Locate the cell with the specified text and output its (X, Y) center coordinate. 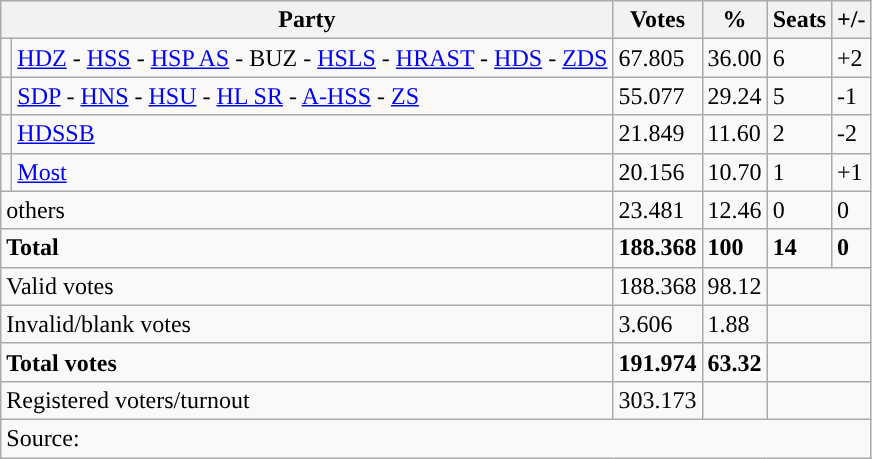
Total votes (307, 362)
21.849 (658, 134)
+2 (852, 58)
2 (799, 134)
1 (799, 172)
6 (799, 58)
98.12 (734, 286)
-1 (852, 96)
20.156 (658, 172)
63.32 (734, 362)
14 (799, 248)
HDSSB (312, 134)
Total (307, 248)
Source: (436, 438)
-2 (852, 134)
Most (312, 172)
Votes (658, 20)
Registered voters/turnout (307, 400)
12.46 (734, 210)
55.077 (658, 96)
+/- (852, 20)
23.481 (658, 210)
36.00 (734, 58)
Invalid/blank votes (307, 324)
3.606 (658, 324)
67.805 (658, 58)
+1 (852, 172)
100 (734, 248)
HDZ - HSS - HSP AS - BUZ - HSLS - HRAST - HDS - ZDS (312, 58)
others (307, 210)
Party (307, 20)
10.70 (734, 172)
29.24 (734, 96)
303.173 (658, 400)
% (734, 20)
5 (799, 96)
11.60 (734, 134)
Valid votes (307, 286)
SDP - HNS - HSU - HL SR - A-HSS - ZS (312, 96)
191.974 (658, 362)
Seats (799, 20)
1.88 (734, 324)
